Detect which cell encompasses the target text, then output its (x, y) center coordinate. 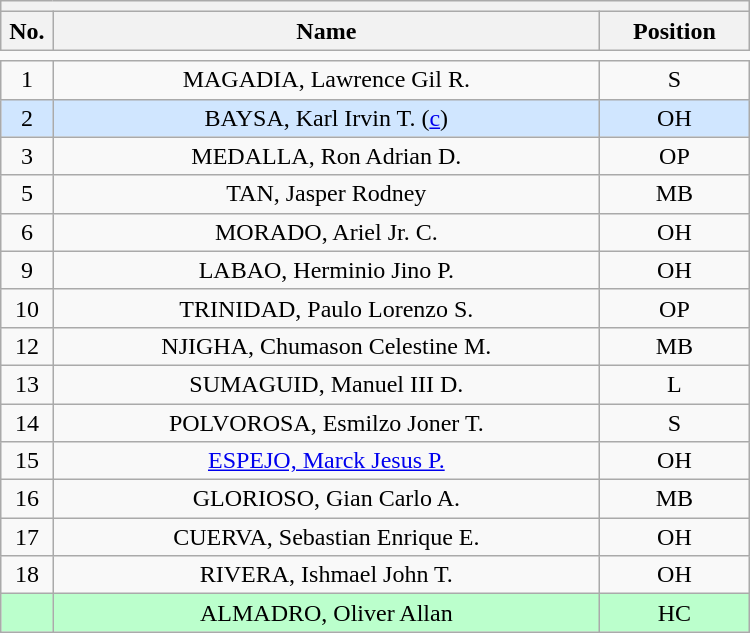
ALMADRO, Oliver Allan (326, 613)
GLORIOSO, Gian Carlo A. (326, 499)
POLVOROSA, Esmilzo Joner T. (326, 423)
14 (27, 423)
MEDALLA, Ron Adrian D. (326, 156)
BAYSA, Karl Irvin T. (c) (326, 118)
HC (675, 613)
Name (326, 31)
6 (27, 232)
RIVERA, Ishmael John T. (326, 575)
5 (27, 194)
3 (27, 156)
TRINIDAD, Paulo Lorenzo S. (326, 308)
18 (27, 575)
CUERVA, Sebastian Enrique E. (326, 537)
SUMAGUID, Manuel III D. (326, 384)
LABAO, Herminio Jino P. (326, 270)
16 (27, 499)
13 (27, 384)
TAN, Jasper Rodney (326, 194)
No. (27, 31)
L (675, 384)
12 (27, 346)
9 (27, 270)
2 (27, 118)
17 (27, 537)
10 (27, 308)
MAGADIA, Lawrence Gil R. (326, 80)
1 (27, 80)
Position (675, 31)
NJIGHA, Chumason Celestine M. (326, 346)
MORADO, Ariel Jr. C. (326, 232)
15 (27, 461)
ESPEJO, Marck Jesus P. (326, 461)
